Extract the (X, Y) coordinate from the center of the cell holding the provided text.  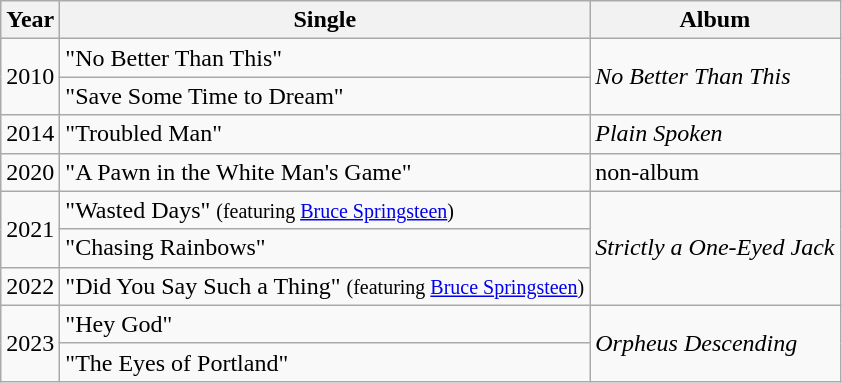
Album (715, 20)
"Save Some Time to Dream" (325, 96)
2014 (30, 134)
Year (30, 20)
Single (325, 20)
"No Better Than This" (325, 58)
No Better Than This (715, 77)
2021 (30, 229)
"Chasing Rainbows" (325, 248)
2020 (30, 172)
2022 (30, 286)
Strictly a One-Eyed Jack (715, 248)
Plain Spoken (715, 134)
"Did You Say Such a Thing" (featuring Bruce Springsteen) (325, 286)
"Hey God" (325, 324)
"Troubled Man" (325, 134)
"The Eyes of Portland" (325, 362)
"Wasted Days" (featuring Bruce Springsteen) (325, 210)
"A Pawn in the White Man's Game" (325, 172)
2023 (30, 343)
2010 (30, 77)
Orpheus Descending (715, 343)
non-album (715, 172)
